Return the [X, Y] coordinate for the center point of the cell that contains the specified text.  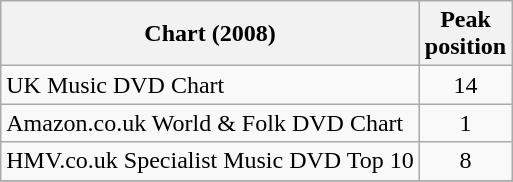
14 [465, 85]
1 [465, 123]
HMV.co.uk Specialist Music DVD Top 10 [210, 161]
Amazon.co.uk World & Folk DVD Chart [210, 123]
Peakposition [465, 34]
UK Music DVD Chart [210, 85]
8 [465, 161]
Chart (2008) [210, 34]
